Capture the cell that displays the provided text and extract its (x, y) central coordinate. 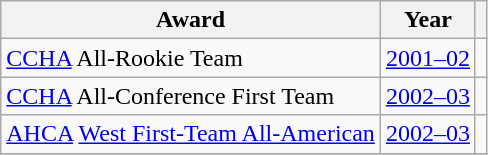
CCHA All-Rookie Team (191, 58)
2001–02 (428, 58)
CCHA All-Conference First Team (191, 96)
AHCA West First-Team All-American (191, 134)
Year (428, 20)
Award (191, 20)
